For the text-containing cell, return its midpoint in (X, Y) coordinate format. 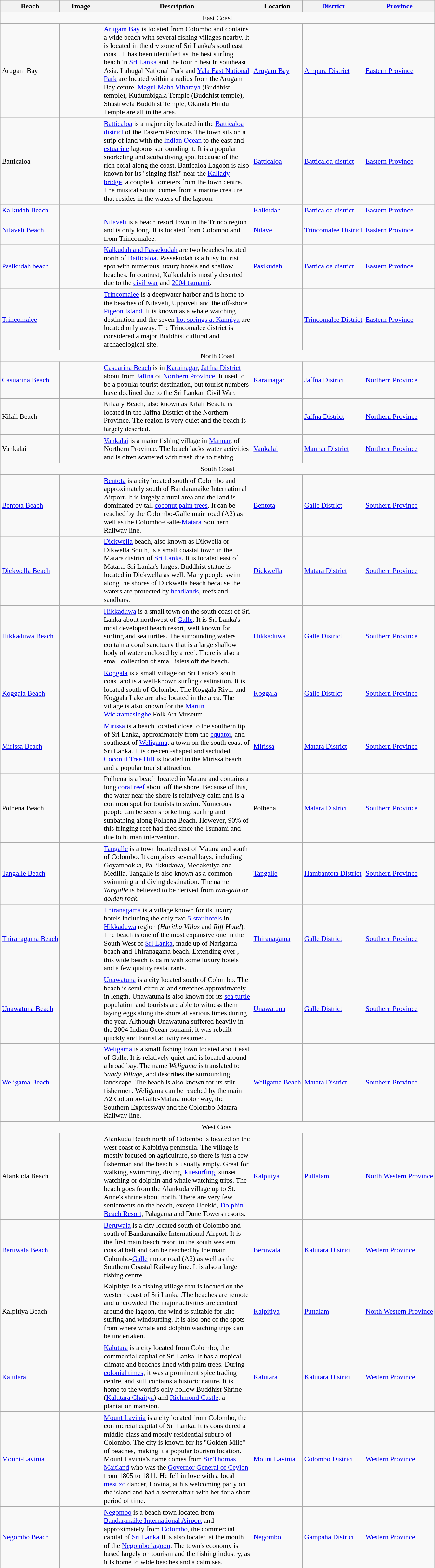
Casuarina Beach (30, 380)
Description (177, 6)
Unawatuna Beach (30, 1009)
Dickwella Beach (30, 571)
Nilaveli is a beach resort town in the Trinco region and is only long. It is located from Colombo and from Trincomalee. (177, 230)
Tangalle Beach (30, 874)
Hikkaduwa (277, 636)
Kilali Beach (30, 416)
Tangalle (277, 874)
Dickwella (277, 571)
Province (399, 6)
Kalpitiya Beach (30, 1311)
Bentota (277, 506)
West Coast (217, 1127)
Image (81, 6)
Bentota Beach (30, 506)
Mannar District (334, 449)
Mirissa (277, 746)
Karainagar (277, 380)
District (334, 6)
Unawatuna (277, 1009)
Colombo District (334, 1459)
Koggala Beach (30, 694)
East Coast (217, 18)
Hikkaduwa Beach (30, 636)
Negombo Beach (30, 1537)
Trincomalee (30, 320)
Mirissa Beach (30, 746)
Gampaha District (334, 1537)
Location (277, 6)
Thiranagama Beach (30, 939)
Ampara District (334, 71)
Koggala (277, 694)
Kalkudah (277, 210)
Mount Lavinia (277, 1459)
Kalkudah Beach (30, 210)
Thiranagama (277, 939)
Polhena (277, 808)
Negombo (277, 1537)
Hambantota District (334, 874)
Beruwala (277, 1250)
Nilaveli Beach (30, 230)
North Coast (217, 356)
Pasikudah beach (30, 266)
South Coast (217, 469)
Beruwala Beach (30, 1250)
Pasikudah (277, 266)
Nilaveli (277, 230)
Alankuda Beach (30, 1177)
Mount-Lavinia (30, 1459)
Polhena Beach (30, 808)
Beach (30, 6)
